Extract the [X, Y] coordinate from the center of the cell holding the provided text.  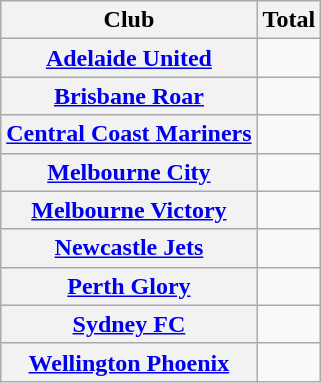
Central Coast Mariners [129, 134]
Adelaide United [129, 58]
Melbourne Victory [129, 210]
Total [289, 20]
Melbourne City [129, 172]
Club [129, 20]
Perth Glory [129, 286]
Sydney FC [129, 324]
Wellington Phoenix [129, 362]
Newcastle Jets [129, 248]
Brisbane Roar [129, 96]
